From the cell containing the given text, extract its center point as [X, Y] coordinate. 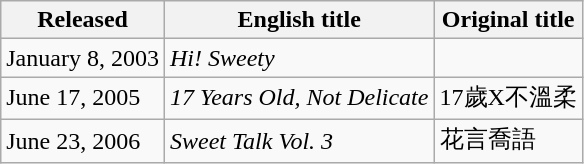
January 8, 2003 [83, 58]
17歲X不溫柔 [508, 98]
June 23, 2006 [83, 140]
English title [299, 20]
Original title [508, 20]
June 17, 2005 [83, 98]
花言喬語 [508, 140]
Hi! Sweety [299, 58]
Released [83, 20]
17 Years Old, Not Delicate [299, 98]
Sweet Talk Vol. 3 [299, 140]
